Provide the (x, y) coordinate of the cell's center where the given text is located.  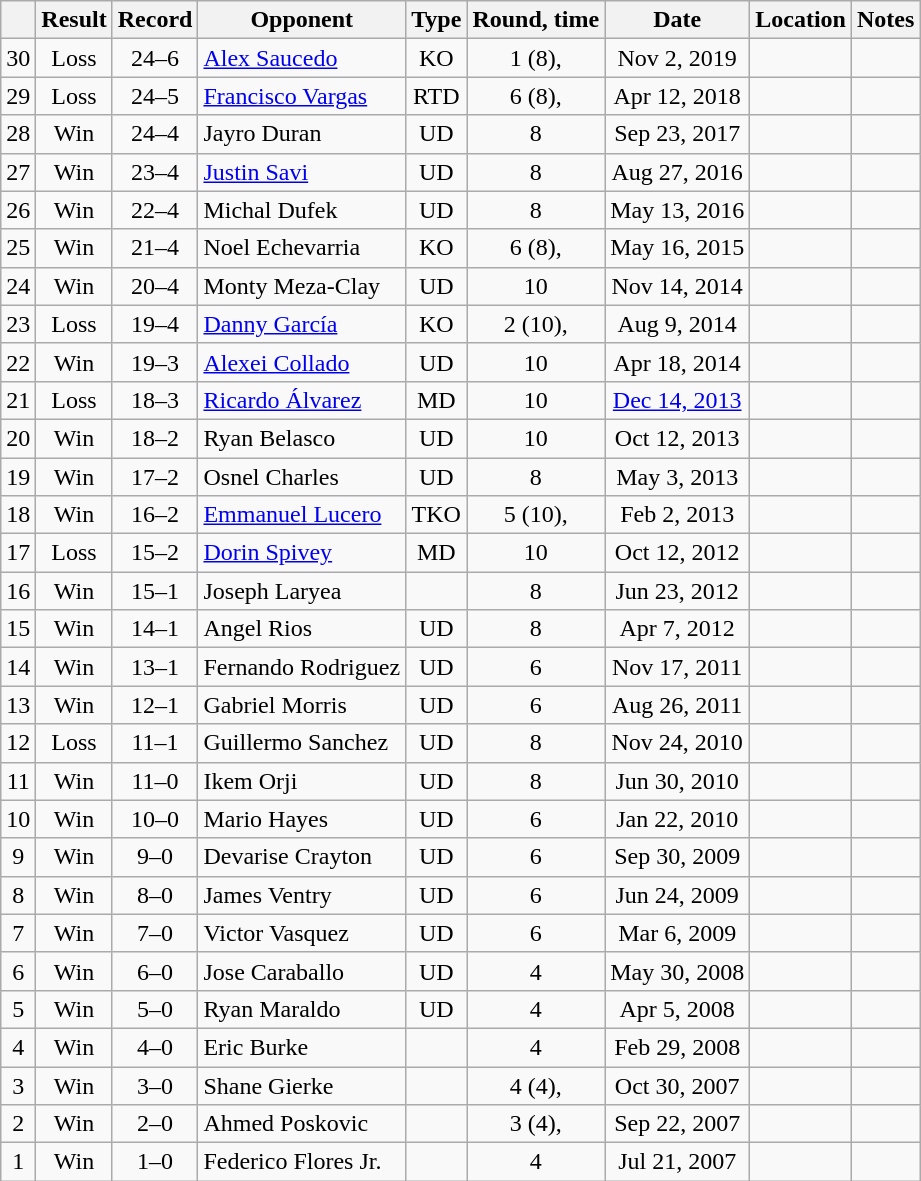
Aug 27, 2016 (678, 172)
18–3 (155, 400)
May 3, 2013 (678, 477)
24–6 (155, 58)
2–0 (155, 1124)
19–3 (155, 362)
27 (18, 172)
Round, time (536, 20)
20–4 (155, 286)
16–2 (155, 515)
Oct 12, 2013 (678, 438)
24–4 (155, 134)
Ryan Maraldo (302, 1009)
9 (18, 857)
20 (18, 438)
6–0 (155, 971)
Mar 6, 2009 (678, 933)
2 (10), (536, 324)
Gabriel Morris (302, 705)
Jun 23, 2012 (678, 591)
Osnel Charles (302, 477)
Joseph Laryea (302, 591)
15 (18, 629)
Sep 30, 2009 (678, 857)
Feb 29, 2008 (678, 1047)
Result (74, 20)
Guillermo Sanchez (302, 743)
12–1 (155, 705)
29 (18, 96)
11–1 (155, 743)
RTD (436, 96)
10–0 (155, 819)
23 (18, 324)
18–2 (155, 438)
14–1 (155, 629)
Victor Vasquez (302, 933)
Aug 26, 2011 (678, 705)
Sep 22, 2007 (678, 1124)
5 (18, 1009)
5–0 (155, 1009)
17–2 (155, 477)
16 (18, 591)
May 30, 2008 (678, 971)
May 16, 2015 (678, 248)
Jun 30, 2010 (678, 781)
3 (4), (536, 1124)
Nov 2, 2019 (678, 58)
1 (8), (536, 58)
13–1 (155, 667)
Opponent (302, 20)
Eric Burke (302, 1047)
Oct 12, 2012 (678, 553)
22 (18, 362)
Noel Echevarria (302, 248)
9–0 (155, 857)
24 (18, 286)
Type (436, 20)
Feb 2, 2013 (678, 515)
Alexei Collado (302, 362)
18 (18, 515)
Date (678, 20)
James Ventry (302, 895)
Jose Caraballo (302, 971)
13 (18, 705)
Danny García (302, 324)
Aug 9, 2014 (678, 324)
Nov 24, 2010 (678, 743)
22–4 (155, 210)
23–4 (155, 172)
Federico Flores Jr. (302, 1162)
Ahmed Poskovic (302, 1124)
17 (18, 553)
19–4 (155, 324)
Fernando Rodriguez (302, 667)
May 13, 2016 (678, 210)
5 (10), (536, 515)
15–2 (155, 553)
Record (155, 20)
Sep 23, 2017 (678, 134)
19 (18, 477)
Michal Dufek (302, 210)
Nov 17, 2011 (678, 667)
Apr 12, 2018 (678, 96)
Angel Rios (302, 629)
11–0 (155, 781)
Notes (885, 20)
2 (18, 1124)
4–0 (155, 1047)
Monty Meza-Clay (302, 286)
Nov 14, 2014 (678, 286)
7 (18, 933)
Shane Gierke (302, 1085)
Jul 21, 2007 (678, 1162)
Location (801, 20)
Jan 22, 2010 (678, 819)
Francisco Vargas (302, 96)
15–1 (155, 591)
12 (18, 743)
25 (18, 248)
Apr 18, 2014 (678, 362)
Ikem Orji (302, 781)
26 (18, 210)
Apr 5, 2008 (678, 1009)
Dec 14, 2013 (678, 400)
14 (18, 667)
21 (18, 400)
Dorin Spivey (302, 553)
11 (18, 781)
21–4 (155, 248)
Mario Hayes (302, 819)
1–0 (155, 1162)
8–0 (155, 895)
30 (18, 58)
1 (18, 1162)
Devarise Crayton (302, 857)
28 (18, 134)
Emmanuel Lucero (302, 515)
Ricardo Álvarez (302, 400)
Ryan Belasco (302, 438)
Alex Saucedo (302, 58)
Apr 7, 2012 (678, 629)
Jayro Duran (302, 134)
7–0 (155, 933)
TKO (436, 515)
Oct 30, 2007 (678, 1085)
3 (18, 1085)
3–0 (155, 1085)
Justin Savi (302, 172)
4 (4), (536, 1085)
24–5 (155, 96)
Jun 24, 2009 (678, 895)
